Provide the [X, Y] coordinate of the cell's center where the given text is located.  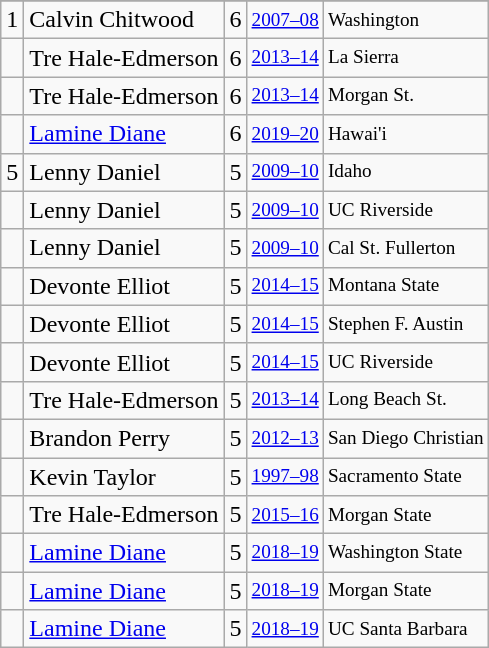
Hawai'i [406, 134]
Calvin Chitwood [124, 20]
San Diego Christian [406, 438]
2007–08 [285, 20]
La Sierra [406, 58]
2015–16 [285, 515]
Long Beach St. [406, 400]
1 [12, 20]
2012–13 [285, 438]
2019–20 [285, 134]
Cal St. Fullerton [406, 248]
Kevin Taylor [124, 477]
Washington State [406, 553]
Stephen F. Austin [406, 324]
UC Santa Barbara [406, 629]
Sacramento State [406, 477]
Idaho [406, 172]
Montana State [406, 286]
1997–98 [285, 477]
Morgan St. [406, 96]
Brandon Perry [124, 438]
Washington [406, 20]
